Identify which cell holds the provided text, then report its [X, Y] central coordinate. 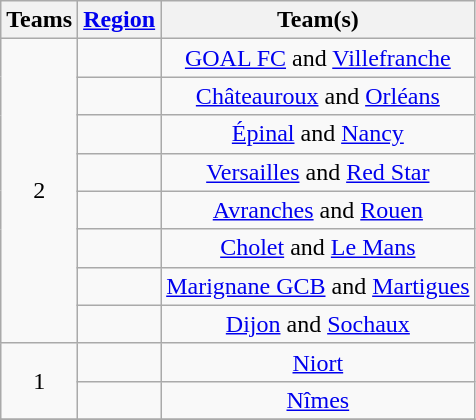
Versailles and Red Star [318, 172]
Cholet and Le Mans [318, 248]
Épinal and Nancy [318, 134]
Marignane GCB and Martigues [318, 286]
Nîmes [318, 400]
GOAL FC and Villefranche [318, 58]
Region [120, 20]
Avranches and Rouen [318, 210]
Châteauroux and Orléans [318, 96]
Dijon and Sochaux [318, 324]
Team(s) [318, 20]
2 [40, 191]
1 [40, 381]
Teams [40, 20]
Niort [318, 362]
